Capture the cell that displays the provided text and extract its (X, Y) central coordinate. 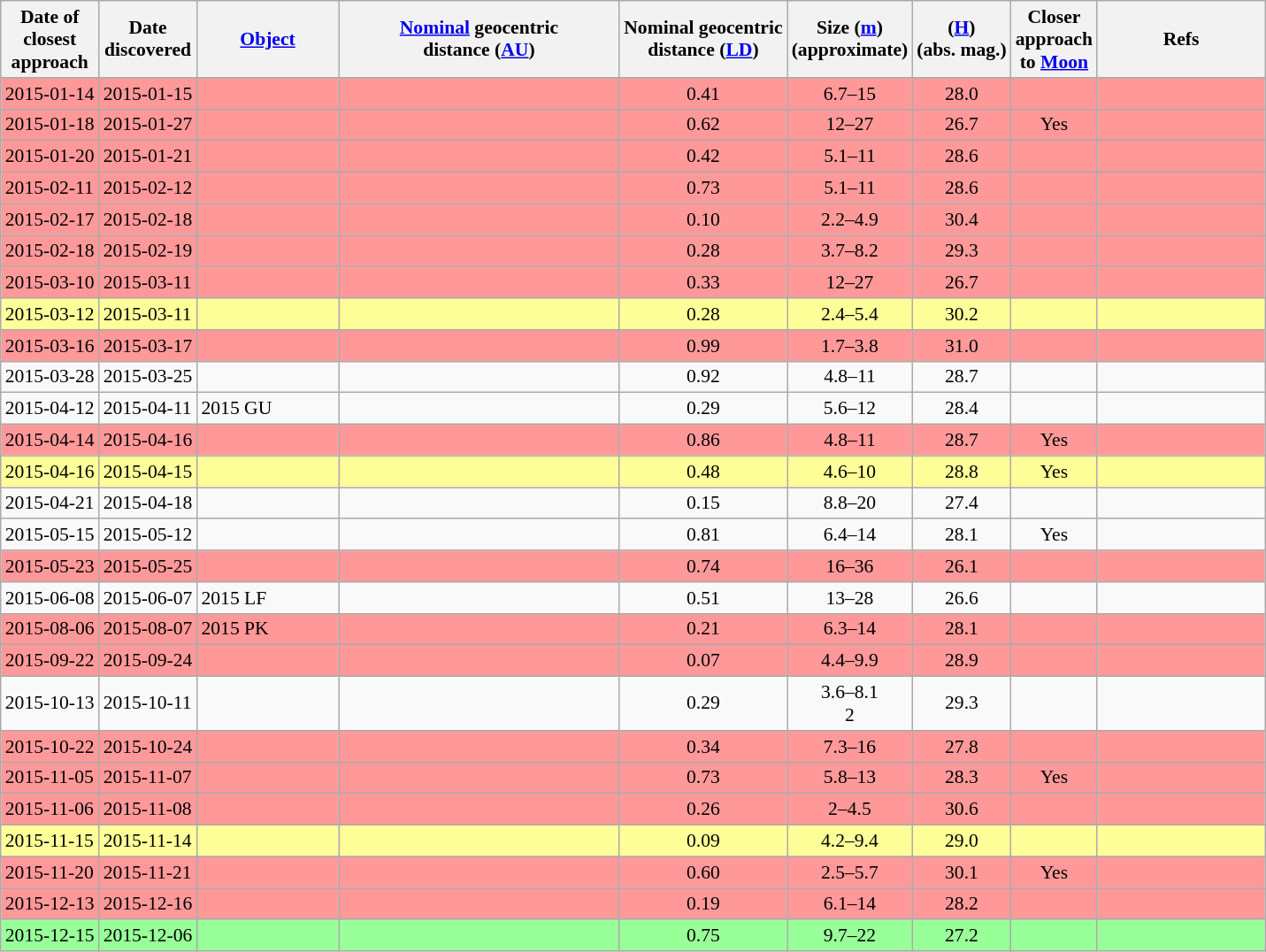
0.19 (702, 904)
2015-11-15 (50, 841)
2015-04-18 (149, 503)
2015-01-21 (149, 157)
27.2 (961, 936)
28.9 (961, 661)
2015 GU (267, 409)
0.86 (702, 441)
6.4–14 (850, 535)
29.0 (961, 841)
2015-11-20 (50, 872)
1.7–3.8 (850, 346)
(H)(abs. mag.) (961, 39)
2.5–5.7 (850, 872)
0.15 (702, 503)
6.1–14 (850, 904)
28.2 (961, 904)
31.0 (961, 346)
2015-02-11 (50, 188)
2015-08-07 (149, 629)
Nominal geocentricdistance (LD) (702, 39)
2015-10-24 (149, 747)
0.21 (702, 629)
0.26 (702, 810)
8.8–20 (850, 503)
0.42 (702, 157)
0.92 (702, 377)
0.48 (702, 472)
4.6–10 (850, 472)
2015-05-23 (50, 566)
2015-08-06 (50, 629)
2015-05-12 (149, 535)
2015-03-10 (50, 283)
5.8–13 (850, 778)
2015-01-20 (50, 157)
30.2 (961, 314)
2015-01-15 (149, 94)
2015-04-14 (50, 441)
2015-01-18 (50, 125)
30.4 (961, 219)
2015-03-25 (149, 377)
28.4 (961, 409)
2015-06-07 (149, 598)
2015-09-22 (50, 661)
Object (267, 39)
0.74 (702, 566)
0.81 (702, 535)
27.8 (961, 747)
2015-02-19 (149, 251)
2015-11-14 (149, 841)
2015-04-11 (149, 409)
3.6–8.12 (850, 704)
0.41 (702, 94)
Nominal geocentricdistance (AU) (480, 39)
2015-12-16 (149, 904)
2015-01-14 (50, 94)
28.3 (961, 778)
0.09 (702, 841)
6.3–14 (850, 629)
28.8 (961, 472)
2015-03-16 (50, 346)
2015-05-25 (149, 566)
2015-11-07 (149, 778)
2015-12-13 (50, 904)
0.99 (702, 346)
0.33 (702, 283)
2015-04-21 (50, 503)
30.6 (961, 810)
0.10 (702, 219)
2015-03-12 (50, 314)
7.3–16 (850, 747)
28.0 (961, 94)
2015 LF (267, 598)
2015-03-17 (149, 346)
Refs (1181, 39)
2015-06-08 (50, 598)
4.4–9.9 (850, 661)
2015-11-06 (50, 810)
2015-03-28 (50, 377)
Date ofclosestapproach (50, 39)
2015-05-15 (50, 535)
Size (m)(approximate) (850, 39)
2015-04-15 (149, 472)
26.6 (961, 598)
2015-02-12 (149, 188)
Closerapproachto Moon (1055, 39)
13–28 (850, 598)
0.07 (702, 661)
16–36 (850, 566)
9.7–22 (850, 936)
2015-01-27 (149, 125)
0.60 (702, 872)
2015-11-21 (149, 872)
2–4.5 (850, 810)
2015-12-06 (149, 936)
2015-10-13 (50, 704)
2015-09-24 (149, 661)
27.4 (961, 503)
2015-11-08 (149, 810)
2.4–5.4 (850, 314)
2015-10-22 (50, 747)
0.34 (702, 747)
3.7–8.2 (850, 251)
2.2–4.9 (850, 219)
6.7–15 (850, 94)
2015-10-11 (149, 704)
4.2–9.4 (850, 841)
2015-02-17 (50, 219)
0.75 (702, 936)
2015-12-15 (50, 936)
2015 PK (267, 629)
2015-04-12 (50, 409)
26.1 (961, 566)
0.51 (702, 598)
30.1 (961, 872)
0.62 (702, 125)
2015-11-05 (50, 778)
5.6–12 (850, 409)
Datediscovered (149, 39)
